Find where the given text appears and provide that cell's center as [X, Y] coordinate. 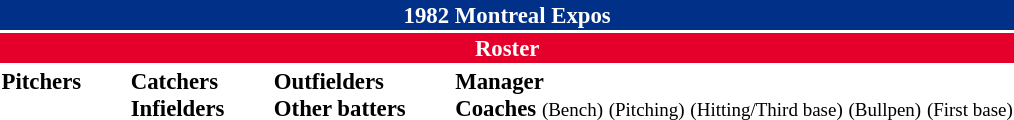
1982 Montreal Expos [507, 15]
Roster [507, 48]
